Return the (x, y) coordinate for the center point of the cell that contains the specified text.  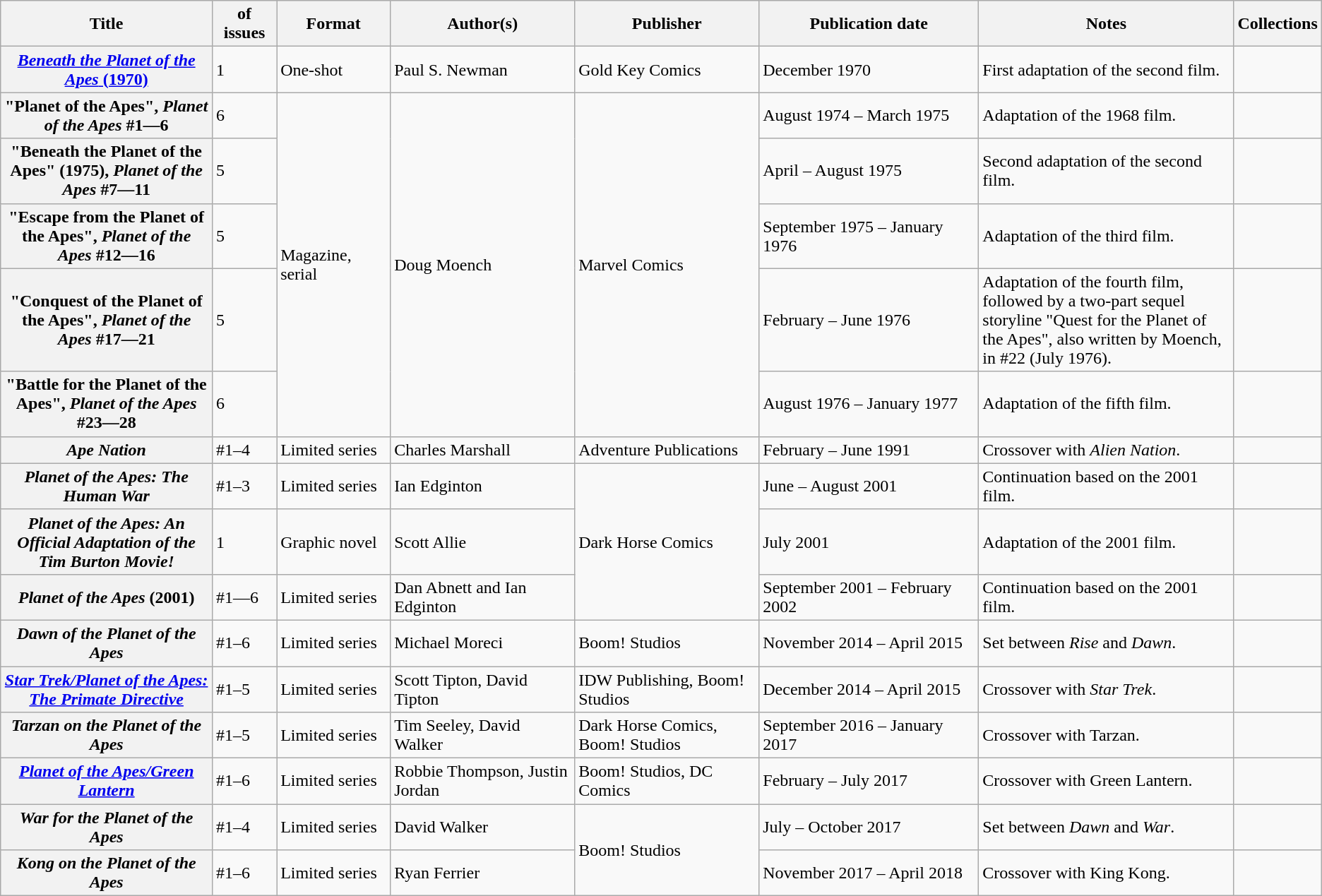
Gold Key Comics (667, 69)
Boom! Studios, DC Comics (667, 781)
December 2014 – April 2015 (869, 689)
February – July 2017 (869, 781)
September 2001 – February 2002 (869, 597)
September 1975 – January 1976 (869, 236)
Adaptation of the fifth film. (1106, 404)
November 2014 – April 2015 (869, 643)
Dark Horse Comics (667, 542)
War for the Planet of the Apes (107, 828)
February – June 1991 (869, 450)
August 1976 – January 1977 (869, 404)
Doug Moench (483, 264)
"Planet of the Apes", Planet of the Apes #1—6 (107, 116)
#1–3 (244, 486)
Planet of the Apes: The Human War (107, 486)
Ape Nation (107, 450)
Notes (1106, 24)
Dan Abnett and Ian Edginton (483, 597)
Publication date (869, 24)
Scott Allie (483, 542)
Second adaptation of the second film. (1106, 171)
Set between Rise and Dawn. (1106, 643)
Magazine, serial (333, 264)
Michael Moreci (483, 643)
December 1970 (869, 69)
July 2001 (869, 542)
July – October 2017 (869, 828)
Set between Dawn and War. (1106, 828)
Crossover with King Kong. (1106, 873)
Ian Edginton (483, 486)
Planet of the Apes: An Official Adaptation of the Tim Burton Movie! (107, 542)
Crossover with Alien Nation. (1106, 450)
"Conquest of the Planet of the Apes", Planet of the Apes #17—21 (107, 320)
Charles Marshall (483, 450)
Beneath the Planet of the Apes (1970) (107, 69)
Planet of the Apes/Green Lantern (107, 781)
"Beneath the Planet of the Apes" (1975), Planet of the Apes #7—11 (107, 171)
Adaptation of the 1968 film. (1106, 116)
David Walker (483, 828)
Author(s) (483, 24)
Graphic novel (333, 542)
September 2016 – January 2017 (869, 736)
IDW Publishing, Boom! Studios (667, 689)
"Battle for the Planet of the Apes", Planet of the Apes #23—28 (107, 404)
of issues (244, 24)
Paul S. Newman (483, 69)
One-shot (333, 69)
Kong on the Planet of the Apes (107, 873)
Collections (1278, 24)
Tim Seeley, David Walker (483, 736)
Crossover with Star Trek. (1106, 689)
August 1974 – March 1975 (869, 116)
February – June 1976 (869, 320)
Format (333, 24)
Adventure Publications (667, 450)
Star Trek/Planet of the Apes: The Primate Directive (107, 689)
Adaptation of the third film. (1106, 236)
April – August 1975 (869, 171)
Robbie Thompson, Justin Jordan (483, 781)
Ryan Ferrier (483, 873)
First adaptation of the second film. (1106, 69)
Crossover with Tarzan. (1106, 736)
Adaptation of the 2001 film. (1106, 542)
Dawn of the Planet of the Apes (107, 643)
Publisher (667, 24)
Dark Horse Comics, Boom! Studios (667, 736)
Crossover with Green Lantern. (1106, 781)
Marvel Comics (667, 264)
November 2017 – April 2018 (869, 873)
Tarzan on the Planet of the Apes (107, 736)
Scott Tipton, David Tipton (483, 689)
June – August 2001 (869, 486)
#1—6 (244, 597)
Title (107, 24)
"Escape from the Planet of the Apes", Planet of the Apes #12—16 (107, 236)
Planet of the Apes (2001) (107, 597)
